Extract the (X, Y) coordinate from the center of the cell holding the provided text.  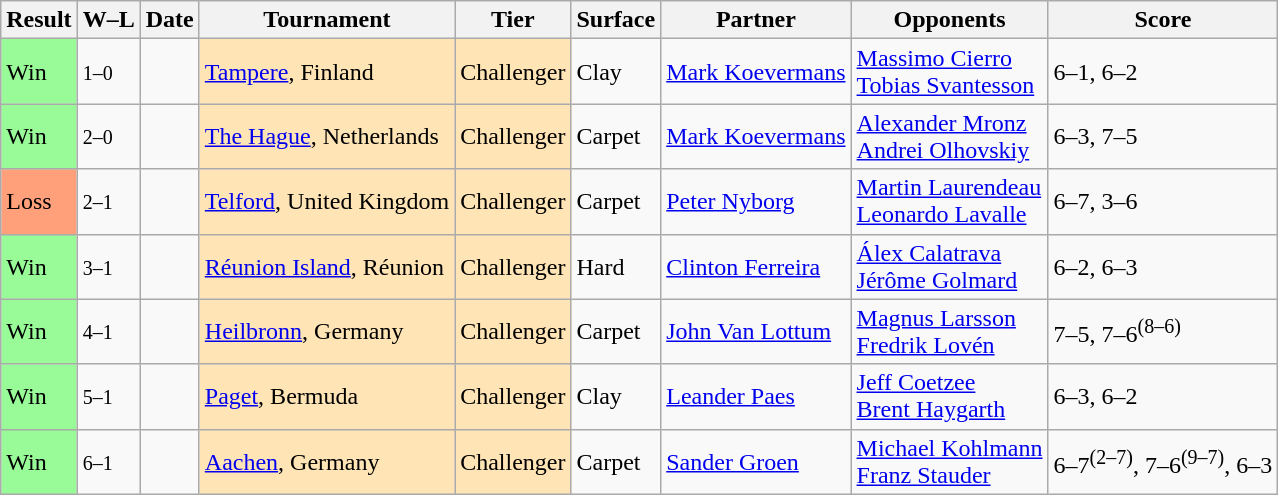
Date (170, 20)
6–7(2–7), 7–6(9–7), 6–3 (1163, 462)
Heilbronn, Germany (326, 332)
Tournament (326, 20)
2–1 (108, 202)
4–1 (108, 332)
6–1 (108, 462)
Aachen, Germany (326, 462)
Paget, Bermuda (326, 396)
6–7, 3–6 (1163, 202)
6–2, 6–3 (1163, 266)
The Hague, Netherlands (326, 136)
Tampere, Finland (326, 72)
Partner (756, 20)
Tier (513, 20)
Martin Laurendeau Leonardo Lavalle (950, 202)
Leander Paes (756, 396)
5–1 (108, 396)
Jeff Coetzee Brent Haygarth (950, 396)
6–3, 6–2 (1163, 396)
W–L (108, 20)
Result (39, 20)
6–3, 7–5 (1163, 136)
Hard (616, 266)
Sander Groen (756, 462)
2–0 (108, 136)
John Van Lottum (756, 332)
Michael Kohlmann Franz Stauder (950, 462)
Score (1163, 20)
1–0 (108, 72)
Loss (39, 202)
6–1, 6–2 (1163, 72)
Magnus Larsson Fredrik Lovén (950, 332)
Alexander Mronz Andrei Olhovskiy (950, 136)
Clinton Ferreira (756, 266)
Álex Calatrava Jérôme Golmard (950, 266)
Telford, United Kingdom (326, 202)
7–5, 7–6(8–6) (1163, 332)
Peter Nyborg (756, 202)
3–1 (108, 266)
Massimo Cierro Tobias Svantesson (950, 72)
Opponents (950, 20)
Surface (616, 20)
Réunion Island, Réunion (326, 266)
